Provide the [X, Y] coordinate of the cell's center where the given text is located.  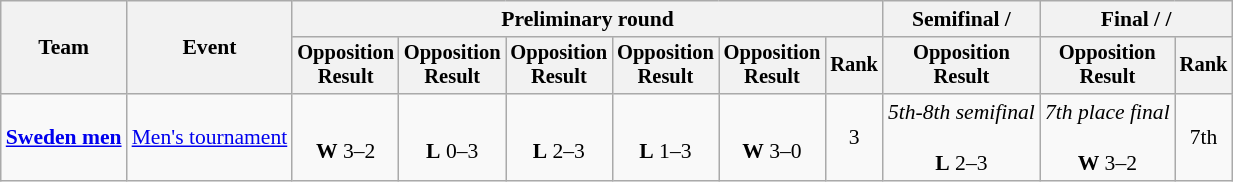
Semifinal / [962, 19]
W 3–0 [772, 138]
3 [854, 138]
L 2–3 [560, 138]
L 0–3 [452, 138]
Preliminary round [588, 19]
L 1–3 [666, 138]
W 3–2 [346, 138]
Team [64, 48]
7th [1204, 138]
Men's tournament [210, 138]
5th-8th semifinalL 2–3 [962, 138]
7th place finalW 3–2 [1108, 138]
Final / / [1136, 19]
Event [210, 48]
Sweden men [64, 138]
